Capture the cell that displays the provided text and extract its [x, y] central coordinate. 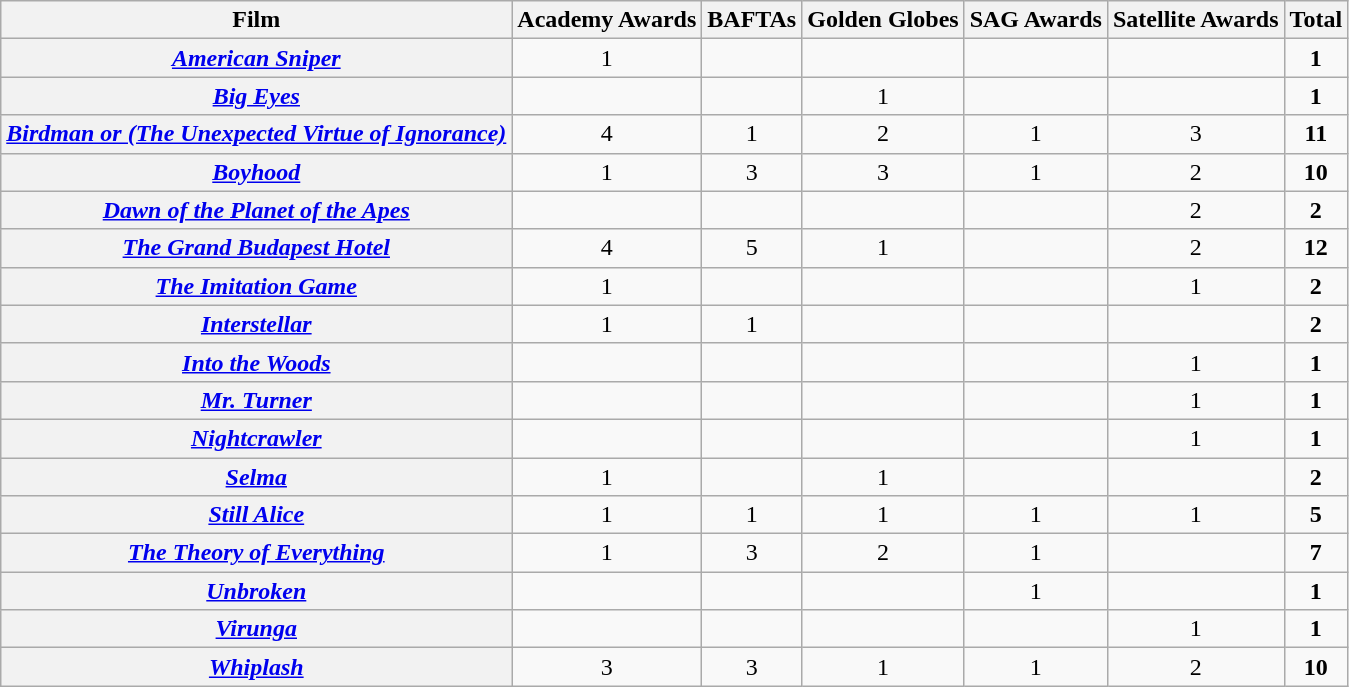
Whiplash [256, 667]
The Imitation Game [256, 286]
11 [1316, 134]
Academy Awards [607, 20]
Dawn of the Planet of the Apes [256, 210]
Mr. Turner [256, 400]
BAFTAs [752, 20]
7 [1316, 553]
Unbroken [256, 591]
SAG Awards [1036, 20]
The Grand Budapest Hotel [256, 248]
Birdman or (The Unexpected Virtue of Ignorance) [256, 134]
Into the Woods [256, 362]
Still Alice [256, 515]
Selma [256, 477]
Film [256, 20]
Virunga [256, 629]
Interstellar [256, 324]
American Sniper [256, 58]
Boyhood [256, 172]
Golden Globes [883, 20]
The Theory of Everything [256, 553]
Total [1316, 20]
12 [1316, 248]
Satellite Awards [1196, 20]
Big Eyes [256, 96]
Nightcrawler [256, 438]
